Find where the given text appears and provide that cell's center as [x, y] coordinate. 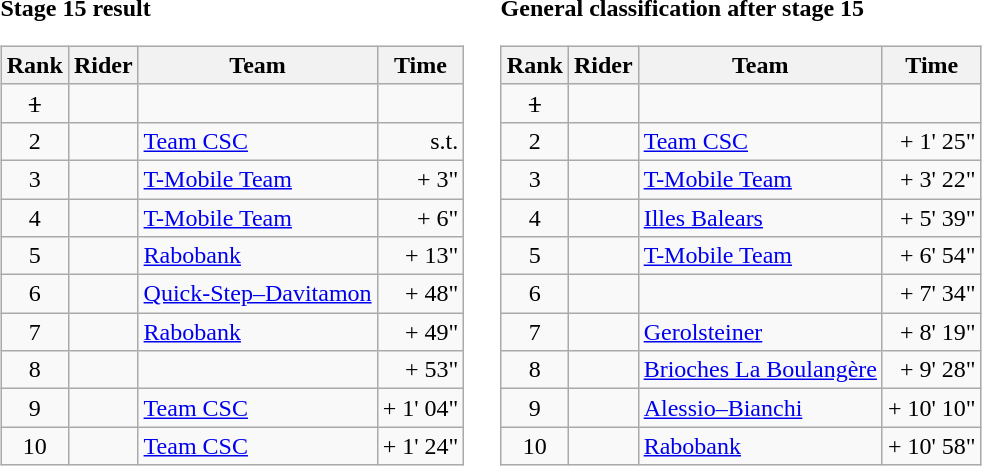
Alessio–Bianchi [760, 408]
Brioches La Boulangère [760, 370]
+ 1' 04" [420, 408]
+ 9' 28" [932, 370]
+ 7' 34" [932, 294]
+ 3' 22" [932, 179]
+ 10' 58" [932, 446]
+ 10' 10" [932, 408]
+ 8' 19" [932, 332]
+ 53" [420, 370]
+ 48" [420, 294]
+ 5' 39" [932, 217]
+ 6" [420, 217]
+ 49" [420, 332]
Gerolsteiner [760, 332]
s.t. [420, 141]
+ 13" [420, 256]
+ 1' 24" [420, 446]
+ 1' 25" [932, 141]
Illes Balears [760, 217]
Quick-Step–Davitamon [258, 294]
+ 3" [420, 179]
+ 6' 54" [932, 256]
